Find where the given text appears and provide that cell's center as (X, Y) coordinate. 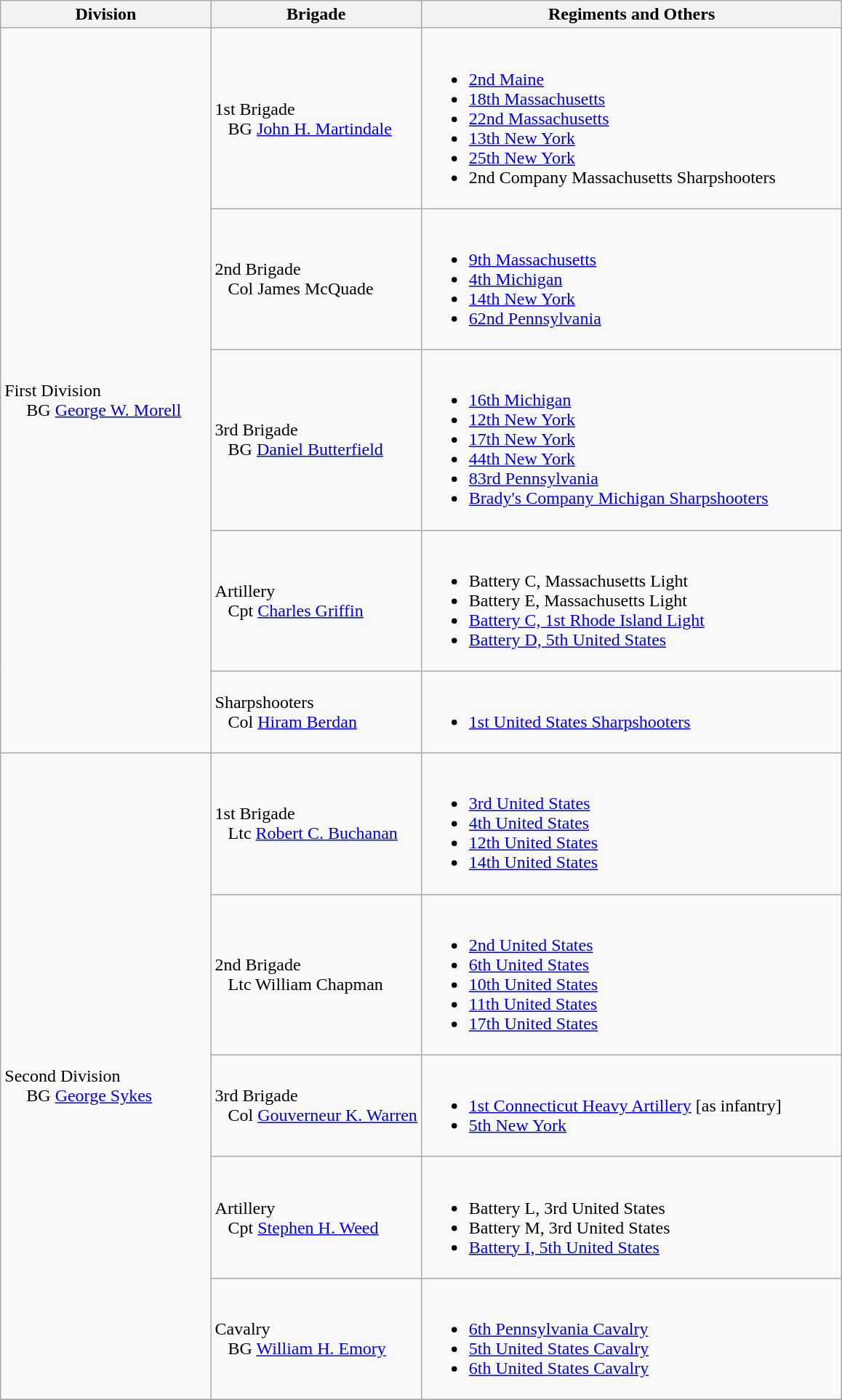
3rd Brigade Col Gouverneur K. Warren (316, 1106)
Division (106, 15)
3rd Brigade BG Daniel Butterfield (316, 440)
Cavalry BG William H. Emory (316, 1339)
1st United States Sharpshooters (631, 712)
2nd Brigade Ltc William Chapman (316, 974)
Sharpshooters Col Hiram Berdan (316, 712)
2nd Maine18th Massachusetts22nd Massachusetts13th New York25th New York2nd Company Massachusetts Sharpshooters (631, 118)
3rd United States4th United States12th United States14th United States (631, 824)
Battery L, 3rd United StatesBattery M, 3rd United StatesBattery I, 5th United States (631, 1217)
Second Division BG George Sykes (106, 1076)
Artillery Cpt Stephen H. Weed (316, 1217)
First Division BG George W. Morell (106, 391)
1st Brigade Ltc Robert C. Buchanan (316, 824)
2nd Brigade Col James McQuade (316, 279)
1st Brigade BG John H. Martindale (316, 118)
16th Michigan12th New York17th New York44th New York83rd PennsylvaniaBrady's Company Michigan Sharpshooters (631, 440)
Artillery Cpt Charles Griffin (316, 600)
1st Connecticut Heavy Artillery [as infantry]5th New York (631, 1106)
9th Massachusetts4th Michigan14th New York62nd Pennsylvania (631, 279)
2nd United States6th United States10th United States11th United States17th United States (631, 974)
6th Pennsylvania Cavalry5th United States Cavalry6th United States Cavalry (631, 1339)
Brigade (316, 15)
Regiments and Others (631, 15)
Battery C, Massachusetts LightBattery E, Massachusetts LightBattery C, 1st Rhode Island LightBattery D, 5th United States (631, 600)
